Identify which cell holds the provided text, then report its (X, Y) central coordinate. 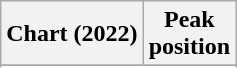
Peak position (189, 34)
Chart (2022) (72, 34)
